For the text-containing cell, return its midpoint in (x, y) coordinate format. 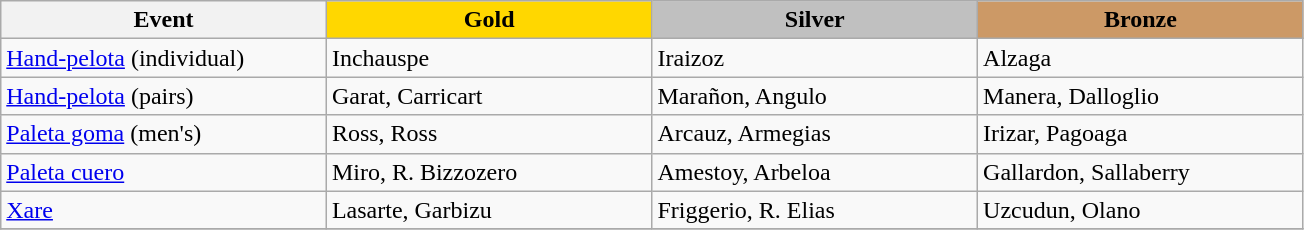
Hand-pelota (individual) (164, 58)
Gold (489, 20)
Marañon, Angulo (815, 96)
Inchauspe (489, 58)
Iraizoz (815, 58)
Alzaga (1141, 58)
Silver (815, 20)
Event (164, 20)
Lasarte, Garbizu (489, 210)
Bronze (1141, 20)
Garat, Carricart (489, 96)
Arcauz, Armegias (815, 134)
Paleta goma (men's) (164, 134)
Manera, Dalloglio (1141, 96)
Xare (164, 210)
Amestoy, Arbeloa (815, 172)
Uzcudun, Olano (1141, 210)
Friggerio, R. Elias (815, 210)
Ross, Ross (489, 134)
Miro, R. Bizzozero (489, 172)
Irizar, Pagoaga (1141, 134)
Gallardon, Sallaberry (1141, 172)
Hand-pelota (pairs) (164, 96)
Paleta cuero (164, 172)
